Find where the given text appears and provide that cell's center as (x, y) coordinate. 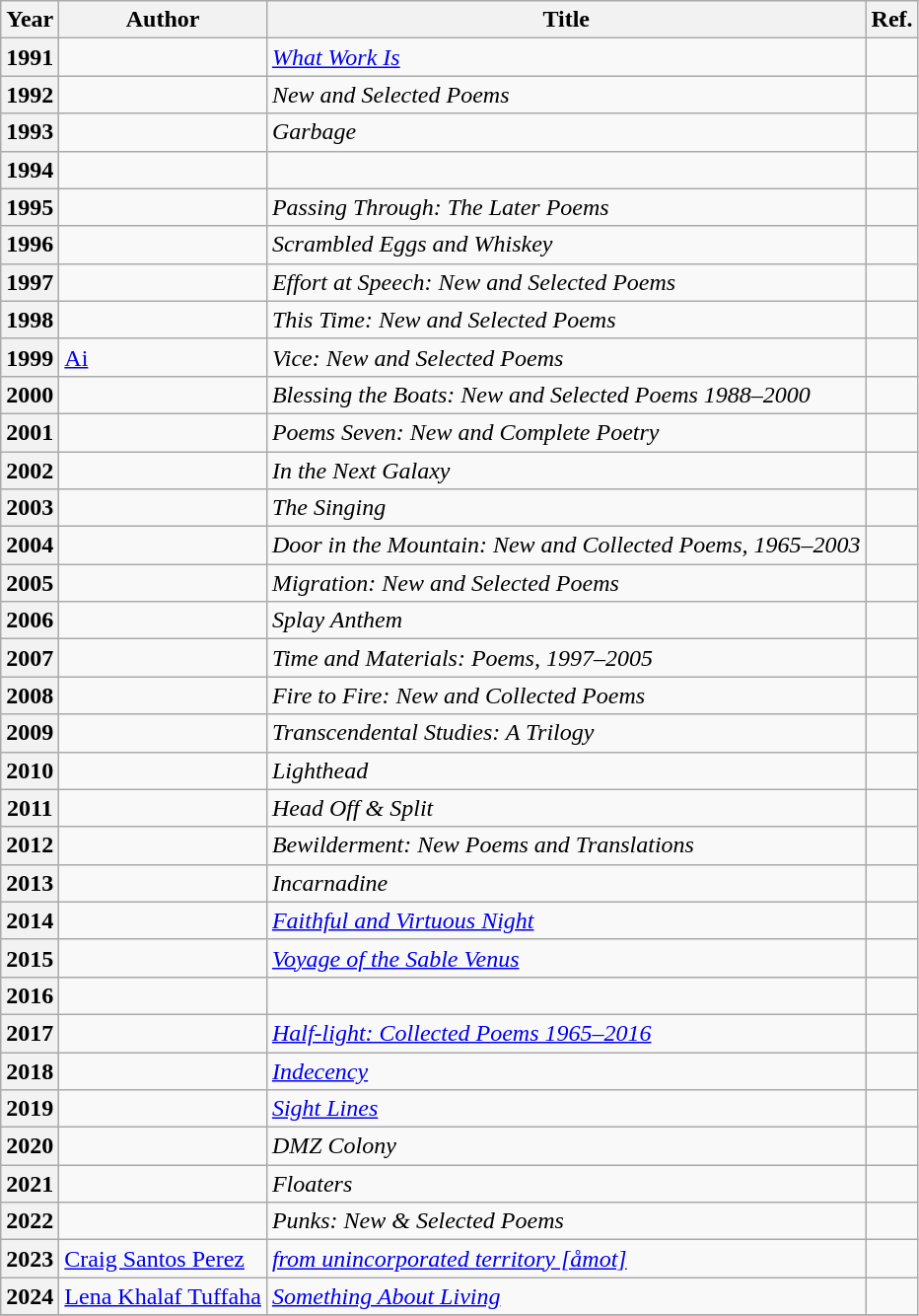
Scrambled Eggs and Whiskey (566, 245)
The Singing (566, 508)
1994 (30, 170)
2021 (30, 1184)
Passing Through: The Later Poems (566, 207)
Half-light: Collected Poems 1965–2016 (566, 1033)
2007 (30, 658)
Craig Santos Perez (164, 1259)
2024 (30, 1296)
Transcendental Studies: A Trilogy (566, 733)
1995 (30, 207)
Poems Seven: New and Complete Poetry (566, 432)
Incarnadine (566, 883)
2022 (30, 1221)
2023 (30, 1259)
2018 (30, 1070)
Vice: New and Selected Poems (566, 357)
Ref. (891, 20)
Door in the Mountain: New and Collected Poems, 1965–2003 (566, 546)
2002 (30, 471)
Something About Living (566, 1296)
from unincorporated territory [åmot] (566, 1259)
Effort at Speech: New and Selected Poems (566, 282)
Lena Khalaf Tuffaha (164, 1296)
1998 (30, 320)
2005 (30, 583)
Title (566, 20)
2008 (30, 695)
2016 (30, 995)
Fire to Fire: New and Collected Poems (566, 695)
Bewilderment: New Poems and Translations (566, 845)
2001 (30, 432)
2006 (30, 621)
2020 (30, 1146)
Garbage (566, 132)
2017 (30, 1033)
Blessing the Boats: New and Selected Poems 1988–2000 (566, 395)
In the Next Galaxy (566, 471)
Lighthead (566, 770)
2000 (30, 395)
Sight Lines (566, 1109)
2014 (30, 920)
1997 (30, 282)
Head Off & Split (566, 808)
1993 (30, 132)
Ai (164, 357)
2012 (30, 845)
Faithful and Virtuous Night (566, 920)
Punks: New & Selected Poems (566, 1221)
1992 (30, 95)
New and Selected Poems (566, 95)
Indecency (566, 1070)
2004 (30, 546)
2019 (30, 1109)
DMZ Colony (566, 1146)
1991 (30, 57)
2010 (30, 770)
Voyage of the Sable Venus (566, 958)
2015 (30, 958)
Year (30, 20)
Floaters (566, 1184)
2011 (30, 808)
2009 (30, 733)
2003 (30, 508)
1999 (30, 357)
Splay Anthem (566, 621)
1996 (30, 245)
2013 (30, 883)
Time and Materials: Poems, 1997–2005 (566, 658)
Migration: New and Selected Poems (566, 583)
Author (164, 20)
What Work Is (566, 57)
This Time: New and Selected Poems (566, 320)
